For the text-containing cell, return its midpoint in [x, y] coordinate format. 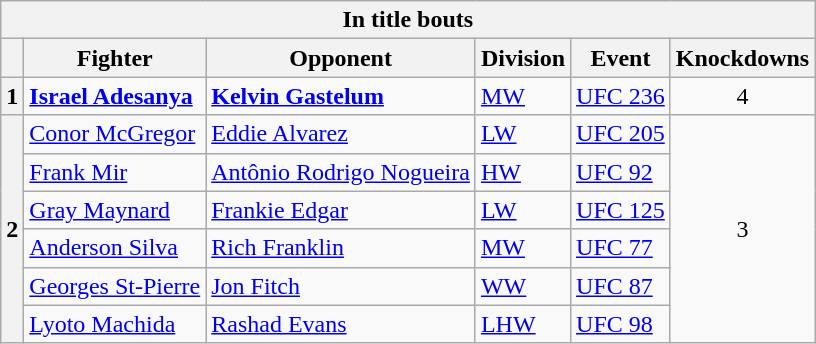
Rich Franklin [341, 248]
WW [522, 286]
Gray Maynard [115, 210]
UFC 77 [621, 248]
UFC 87 [621, 286]
LHW [522, 324]
UFC 236 [621, 96]
In title bouts [408, 20]
UFC 125 [621, 210]
HW [522, 172]
Opponent [341, 58]
Rashad Evans [341, 324]
Israel Adesanya [115, 96]
Jon Fitch [341, 286]
Antônio Rodrigo Nogueira [341, 172]
Kelvin Gastelum [341, 96]
Eddie Alvarez [341, 134]
UFC 205 [621, 134]
Lyoto Machida [115, 324]
Frank Mir [115, 172]
Division [522, 58]
Anderson Silva [115, 248]
Georges St-Pierre [115, 286]
Fighter [115, 58]
4 [742, 96]
2 [12, 229]
Conor McGregor [115, 134]
Frankie Edgar [341, 210]
UFC 98 [621, 324]
3 [742, 229]
UFC 92 [621, 172]
Event [621, 58]
Knockdowns [742, 58]
1 [12, 96]
